Capture the cell that displays the provided text and extract its [X, Y] central coordinate. 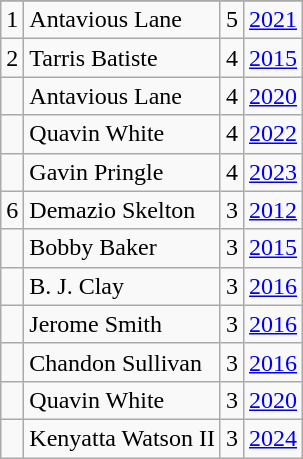
2023 [274, 172]
Demazio Skelton [122, 210]
B. J. Clay [122, 286]
Gavin Pringle [122, 172]
Chandon Sullivan [122, 362]
2021 [274, 20]
Jerome Smith [122, 324]
Tarris Batiste [122, 58]
5 [232, 20]
1 [12, 20]
Bobby Baker [122, 248]
6 [12, 210]
Kenyatta Watson II [122, 438]
2024 [274, 438]
2012 [274, 210]
2022 [274, 134]
2 [12, 58]
